Extract the [X, Y] coordinate from the center of the cell holding the provided text.  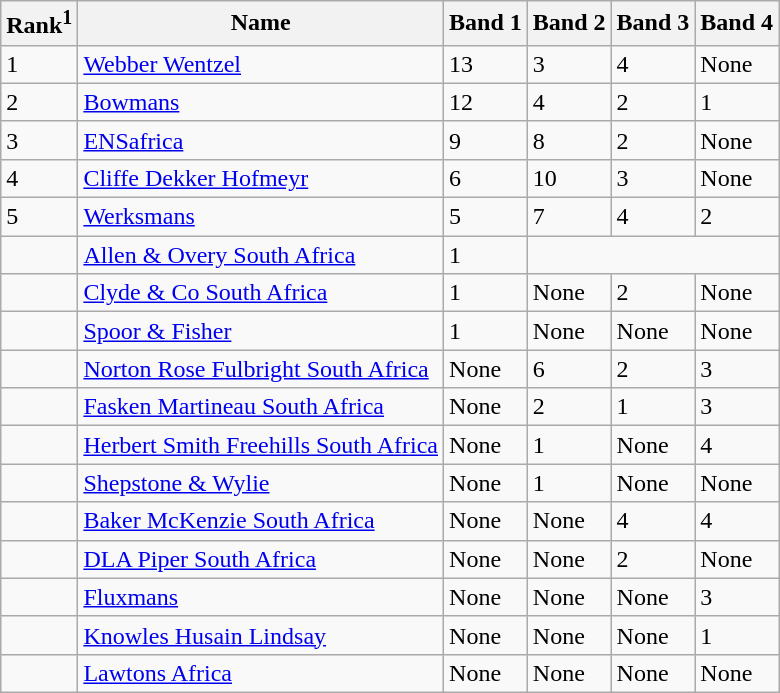
9 [486, 140]
Band 1 [486, 24]
Spoor & Fisher [261, 331]
Cliffe Dekker Hofmeyr [261, 178]
8 [569, 140]
Band 2 [569, 24]
Knowles Husain Lindsay [261, 635]
Webber Wentzel [261, 64]
Fasken Martineau South Africa [261, 407]
Norton Rose Fulbright South Africa [261, 369]
Herbert Smith Freehills South Africa [261, 445]
Clyde & Co South Africa [261, 293]
Baker McKenzie South Africa [261, 521]
Allen & Overy South Africa [261, 255]
Name [261, 24]
Lawtons Africa [261, 673]
Bowmans [261, 102]
13 [486, 64]
10 [569, 178]
Band 4 [737, 24]
Band 3 [653, 24]
ENSafrica [261, 140]
7 [569, 217]
Fluxmans [261, 597]
Shepstone & Wylie [261, 483]
DLA Piper South Africa [261, 559]
12 [486, 102]
Werksmans [261, 217]
Rank1 [40, 24]
